Identify which cell holds the provided text, then report its (X, Y) central coordinate. 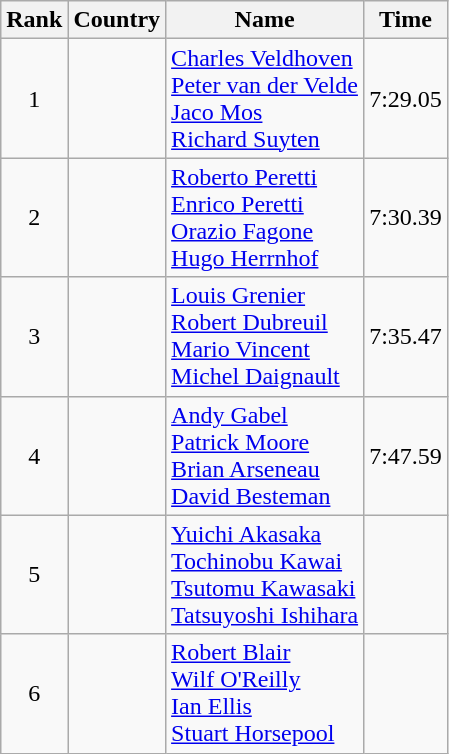
Yuichi Akasaka Tochinobu Kawai Tsutomu Kawasaki Tatsuyoshi Ishihara (265, 574)
Louis Grenier Robert Dubreuil Mario Vincent Michel Daignault (265, 336)
Rank (34, 20)
Time (406, 20)
7:29.05 (406, 98)
Charles Veldhoven Peter van der Velde Jaco Mos Richard Suyten (265, 98)
7:47.59 (406, 456)
7:30.39 (406, 218)
Andy Gabel Patrick Moore Brian Arseneau David Besteman (265, 456)
2 (34, 218)
3 (34, 336)
Robert Blair Wilf O'Reilly Ian Ellis Stuart Horsepool (265, 694)
Roberto Peretti Enrico Peretti Orazio Fagone Hugo Herrnhof (265, 218)
7:35.47 (406, 336)
6 (34, 694)
Name (265, 20)
1 (34, 98)
5 (34, 574)
Country (117, 20)
4 (34, 456)
